Detect which cell encompasses the target text, then output its [X, Y] center coordinate. 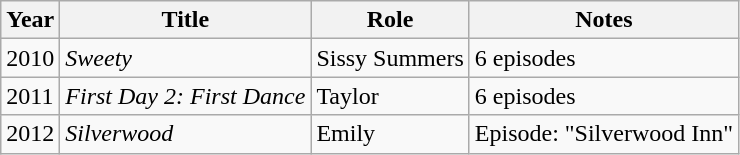
Taylor [390, 96]
Episode: "Silverwood Inn" [604, 134]
Title [186, 20]
Role [390, 20]
2010 [30, 58]
Silverwood [186, 134]
Sweety [186, 58]
Sissy Summers [390, 58]
First Day 2: First Dance [186, 96]
2011 [30, 96]
Emily [390, 134]
Year [30, 20]
Notes [604, 20]
2012 [30, 134]
